For the text-containing cell, return its midpoint in [X, Y] coordinate format. 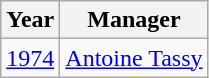
Year [30, 20]
Manager [134, 20]
Antoine Tassy [134, 58]
1974 [30, 58]
